Output the [x, y] coordinate of the center of the cell containing the given text.  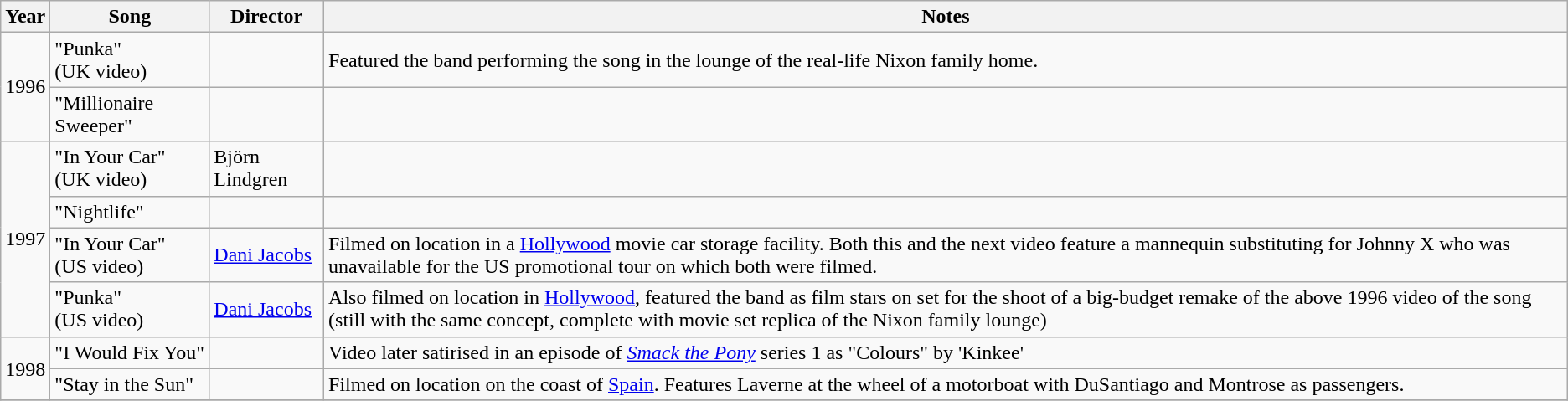
1997 [25, 239]
1996 [25, 87]
Year [25, 17]
Filmed on location on the coast of Spain. Features Laverne at the wheel of a motorboat with DuSantiago and Montrose as passengers. [946, 384]
Featured the band performing the song in the lounge of the real-life Nixon family home. [946, 60]
"Millionaire Sweeper" [130, 114]
"In Your Car" (UK video) [130, 169]
"Punka" (US video) [130, 310]
"In Your Car" (US video) [130, 254]
Director [266, 17]
"Punka" (UK video) [130, 60]
"Stay in the Sun" [130, 384]
Video later satirised in an episode of Smack the Pony series 1 as "Colours" by 'Kinkee' [946, 352]
Song [130, 17]
"I Would Fix You" [130, 352]
1998 [25, 368]
Notes [946, 17]
Björn Lindgren [266, 169]
"Nightlife" [130, 212]
